For the text-containing cell, return its midpoint in (x, y) coordinate format. 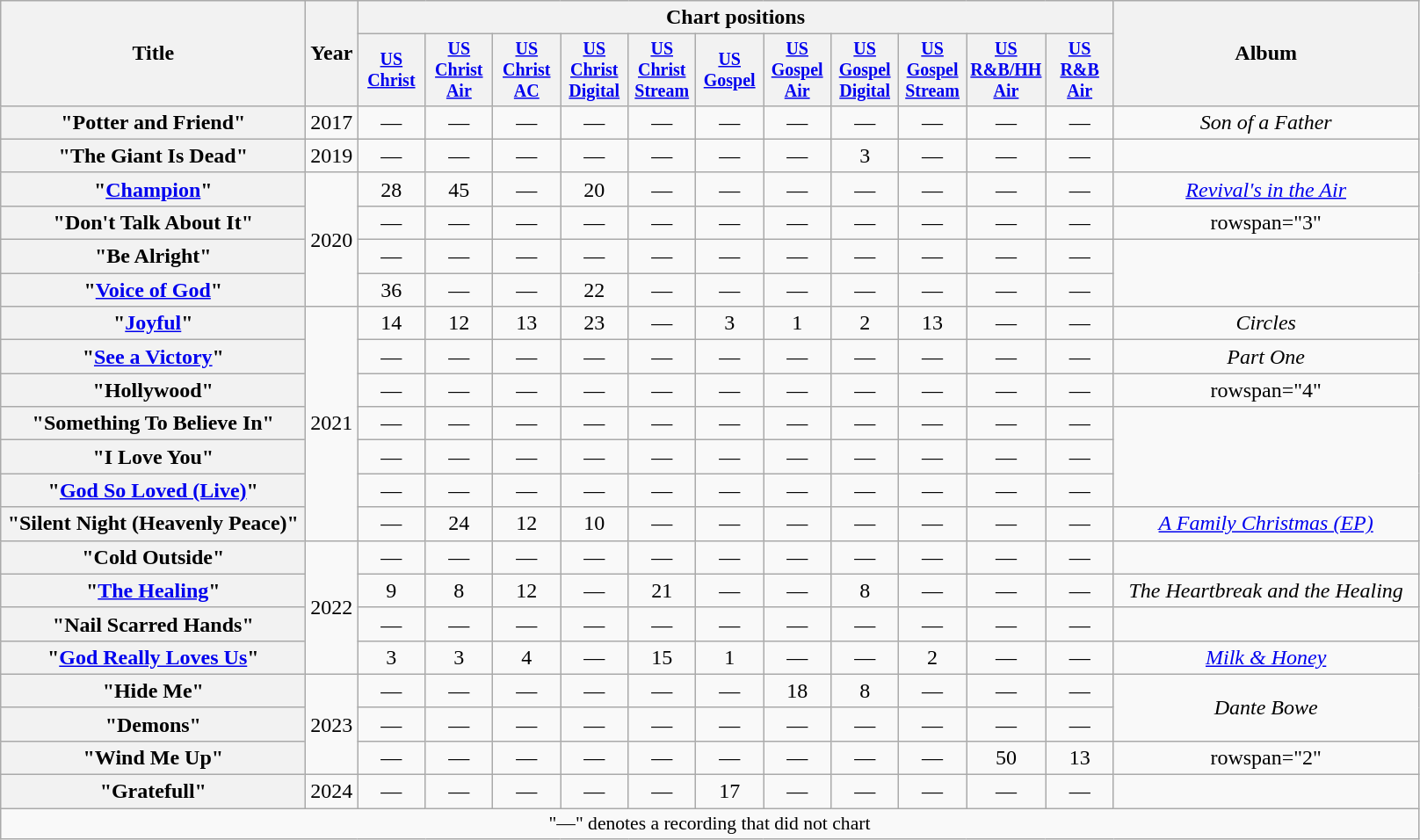
2019 (332, 156)
Title (153, 54)
"God So Loved (Live)" (153, 490)
USChristDigital (594, 70)
"Silent Night (Heavenly Peace)" (153, 524)
"Potter and Friend" (153, 122)
17 (729, 792)
36 (392, 290)
USGospelDigital (865, 70)
"Hide Me" (153, 691)
"Be Alright" (153, 257)
"Voice of God" (153, 290)
"Champion" (153, 189)
USGospel (729, 70)
Album (1265, 54)
9 (392, 590)
"The Giant Is Dead" (153, 156)
"God Really Loves Us" (153, 657)
Year (332, 54)
"I Love You" (153, 457)
Circles (1265, 323)
"Cold Outside" (153, 557)
28 (392, 189)
USGospelAir (798, 70)
"Nail Scarred Hands" (153, 624)
Son of a Father (1265, 122)
21 (663, 590)
"Demons" (153, 724)
Chart positions (735, 18)
rowspan="3" (1265, 222)
"Gratefull" (153, 792)
"—" denotes a recording that did not chart (710, 824)
USR&B/HHAir (1007, 70)
rowspan="4" (1265, 390)
A Family Christmas (EP) (1265, 524)
Part One (1265, 357)
"Hollywood" (153, 390)
"Joyful" (153, 323)
Milk & Honey (1265, 657)
18 (798, 691)
23 (594, 323)
2022 (332, 607)
20 (594, 189)
2024 (332, 792)
"Wind Me Up" (153, 757)
15 (663, 657)
2020 (332, 239)
"Don't Talk About It" (153, 222)
14 (392, 323)
22 (594, 290)
2023 (332, 724)
45 (459, 189)
Revival's in the Air (1265, 189)
"See a Victory" (153, 357)
USChrist AC (527, 70)
"The Healing" (153, 590)
"Something To Believe In" (153, 424)
USChristStream (663, 70)
USChrist Air (459, 70)
USR&BAir (1079, 70)
2017 (332, 122)
24 (459, 524)
2021 (332, 424)
4 (527, 657)
50 (1007, 757)
rowspan="2" (1265, 757)
Dante Bowe (1265, 707)
USGospelStream (933, 70)
The Heartbreak and the Healing (1265, 590)
USChrist (392, 70)
10 (594, 524)
